Find where the given text appears and provide that cell's center as [X, Y] coordinate. 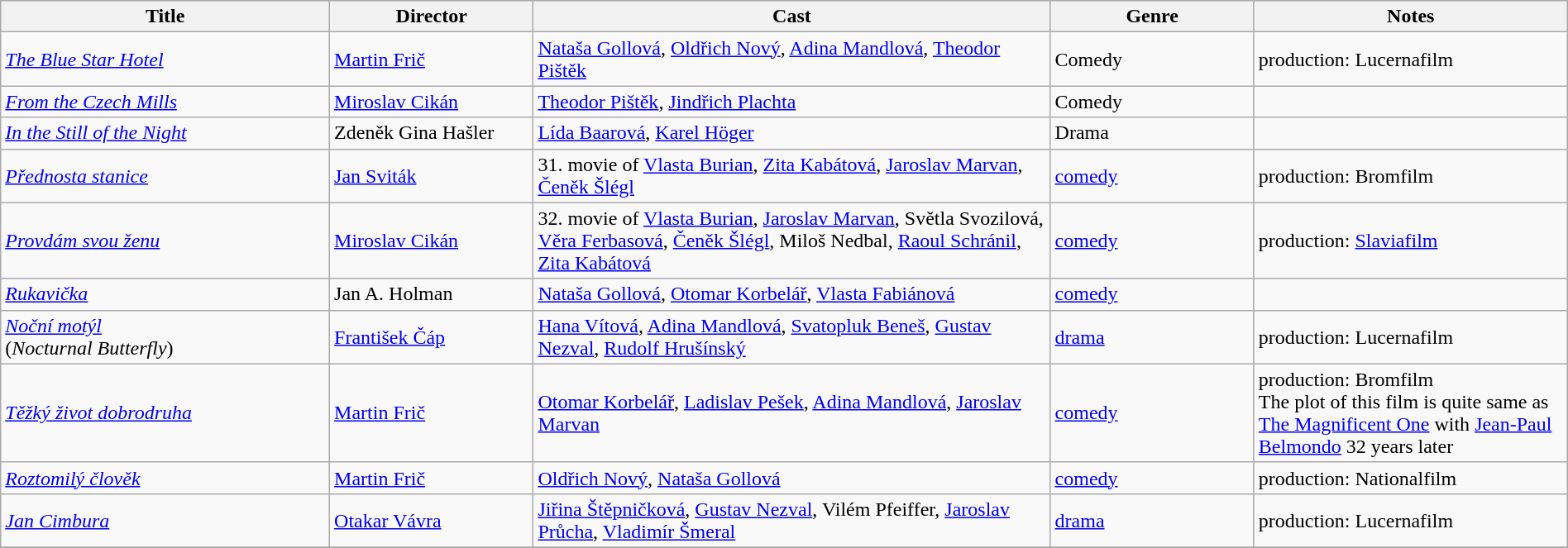
production: BromfilmThe plot of this film is quite same as The Magnificent One with Jean-Paul Belmondo 32 years later [1411, 413]
production: Slaviafilm [1411, 241]
Těžký život dobrodruha [165, 413]
Theodor Pištěk, Jindřich Plachta [792, 102]
Přednosta stanice [165, 175]
Lída Baarová, Karel Höger [792, 133]
Title [165, 17]
31. movie of Vlasta Burian, Zita Kabátová, Jaroslav Marvan, Čeněk Šlégl [792, 175]
production: Bromfilm [1411, 175]
Rukavička [165, 294]
Genre [1152, 17]
Jan A. Holman [432, 294]
Hana Vítová, Adina Mandlová, Svatopluk Beneš, Gustav Nezval, Rudolf Hrušínský [792, 337]
The Blue Star Hotel [165, 60]
In the Still of the Night [165, 133]
Noční motýl(Nocturnal Butterfly) [165, 337]
Provdám svou ženu [165, 241]
Otakar Vávra [432, 521]
František Čáp [432, 337]
production: Nationalfilm [1411, 478]
Director [432, 17]
Jiřina Štěpničková, Gustav Nezval, Vilém Pfeiffer, Jaroslav Průcha, Vladimír Šmeral [792, 521]
Jan Cimbura [165, 521]
Cast [792, 17]
Otomar Korbelář, Ladislav Pešek, Adina Mandlová, Jaroslav Marvan [792, 413]
From the Czech Mills [165, 102]
Drama [1152, 133]
32. movie of Vlasta Burian, Jaroslav Marvan, Světla Svozilová, Věra Ferbasová, Čeněk Šlégl, Miloš Nedbal, Raoul Schránil, Zita Kabátová [792, 241]
Nataša Gollová, Otomar Korbelář, Vlasta Fabiánová [792, 294]
Zdeněk Gina Hašler [432, 133]
Nataša Gollová, Oldřich Nový, Adina Mandlová, Theodor Pištěk [792, 60]
Oldřich Nový, Nataša Gollová [792, 478]
Jan Sviták [432, 175]
Roztomilý člověk [165, 478]
Notes [1411, 17]
